Identify which cell holds the provided text, then report its (x, y) central coordinate. 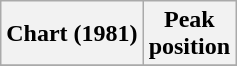
Peakposition (189, 34)
Chart (1981) (72, 34)
